Locate the cell with the specified text and output its [x, y] center coordinate. 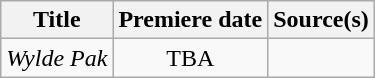
Title [57, 20]
Premiere date [190, 20]
Wylde Pak [57, 58]
TBA [190, 58]
Source(s) [322, 20]
